From the cell containing the given text, extract its center point as [x, y] coordinate. 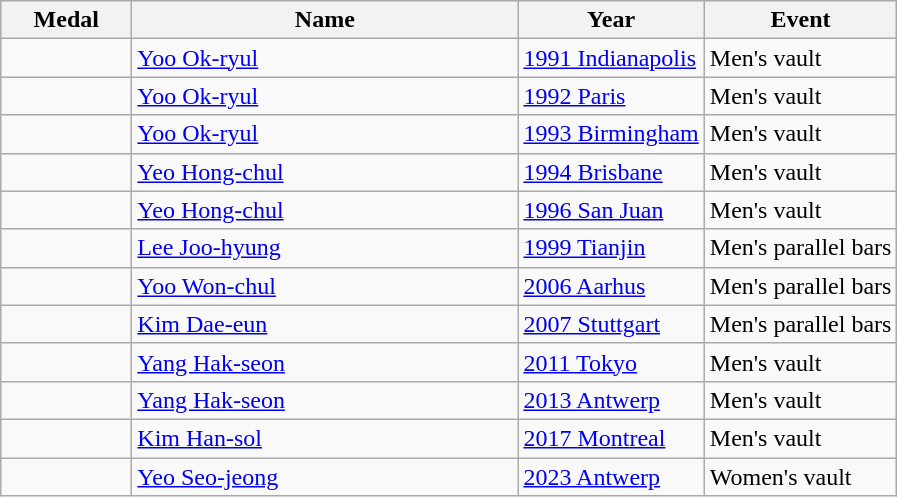
1993 Birmingham [611, 134]
Kim Han-sol [325, 438]
Yeo Seo-jeong [325, 477]
Lee Joo-hyung [325, 248]
2017 Montreal [611, 438]
1994 Brisbane [611, 172]
Kim Dae-eun [325, 324]
Name [325, 20]
1992 Paris [611, 96]
1991 Indianapolis [611, 58]
1996 San Juan [611, 210]
2023 Antwerp [611, 477]
2011 Tokyo [611, 362]
Event [800, 20]
2013 Antwerp [611, 400]
2007 Stuttgart [611, 324]
2006 Aarhus [611, 286]
Women's vault [800, 477]
Yoo Won-chul [325, 286]
1999 Tianjin [611, 248]
Year [611, 20]
Medal [66, 20]
